Return [X, Y] of the center of cell containing provided text 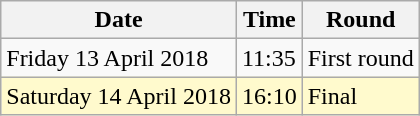
First round [360, 58]
Time [269, 20]
Saturday 14 April 2018 [119, 96]
Final [360, 96]
16:10 [269, 96]
Friday 13 April 2018 [119, 58]
Date [119, 20]
Round [360, 20]
11:35 [269, 58]
